Return (X, Y) of the center of cell containing provided text 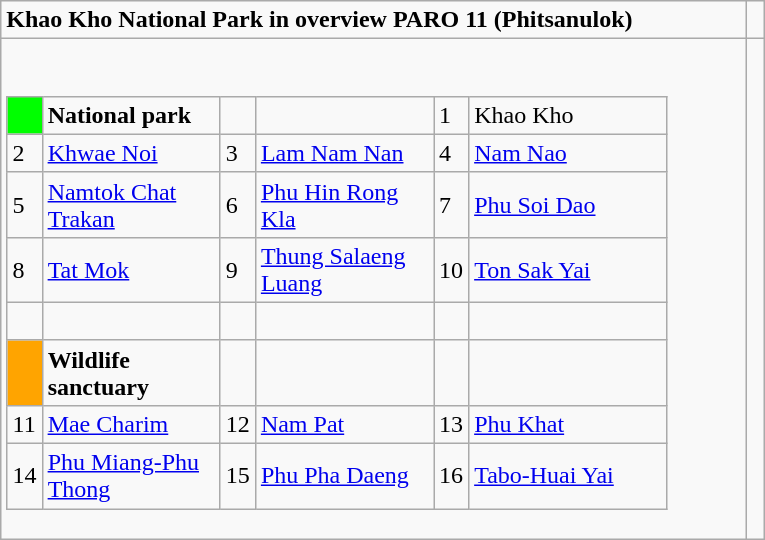
Lam Nam Nan (344, 153)
Phu Soi Dao (568, 204)
5 (24, 204)
8 (24, 270)
15 (238, 476)
13 (452, 424)
Wildlife sanctuary (131, 372)
14 (24, 476)
16 (452, 476)
Phu Hin Rong Kla (344, 204)
Khao Kho National Park in overview PARO 11 (Phitsanulok) (374, 20)
Khao Kho (568, 115)
Khwae Noi (131, 153)
Nam Nao (568, 153)
Tat Mok (131, 270)
Namtok Chat Trakan (131, 204)
Phu Pha Daeng (344, 476)
Phu Miang-Phu Thong (131, 476)
4 (452, 153)
Ton Sak Yai (568, 270)
7 (452, 204)
Nam Pat (344, 424)
10 (452, 270)
Tabo-Huai Yai (568, 476)
9 (238, 270)
Thung Salaeng Luang (344, 270)
3 (238, 153)
Phu Khat (568, 424)
6 (238, 204)
National park (131, 115)
1 (452, 115)
12 (238, 424)
2 (24, 153)
Mae Charim (131, 424)
11 (24, 424)
